Capture the cell that displays the provided text and extract its (x, y) central coordinate. 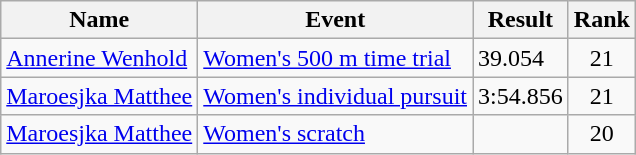
Name (100, 20)
3:54.856 (521, 96)
Result (521, 20)
39.054 (521, 58)
Women's scratch (336, 134)
20 (602, 134)
Event (336, 20)
Women's individual pursuit (336, 96)
Annerine Wenhold (100, 58)
Women's 500 m time trial (336, 58)
Rank (602, 20)
